Provide the (X, Y) coordinate of the cell's center where the given text is located.  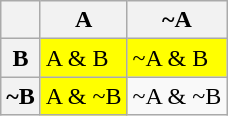
A (84, 20)
~B (21, 96)
~A & B (177, 58)
B (21, 58)
~A & ~B (177, 96)
A & B (84, 58)
A & ~B (84, 96)
~A (177, 20)
